Return the (X, Y) coordinate for the center point of the cell that contains the specified text.  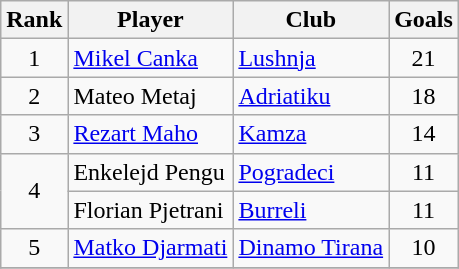
Pogradeci (311, 172)
Matko Djarmati (150, 248)
10 (424, 248)
2 (34, 96)
21 (424, 58)
Kamza (311, 134)
Florian Pjetrani (150, 210)
18 (424, 96)
Enkelejd Pengu (150, 172)
Rezart Maho (150, 134)
Player (150, 20)
Burreli (311, 210)
Rank (34, 20)
1 (34, 58)
Lushnja (311, 58)
Goals (424, 20)
3 (34, 134)
Dinamo Tirana (311, 248)
Adriatiku (311, 96)
Club (311, 20)
5 (34, 248)
14 (424, 134)
Mikel Canka (150, 58)
Mateo Metaj (150, 96)
4 (34, 191)
